Pinpoint the cell where the given text exists, returning its (X, Y) midpoint coordinate. 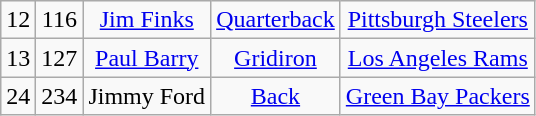
Los Angeles Rams (438, 58)
Jimmy Ford (147, 96)
Pittsburgh Steelers (438, 20)
234 (60, 96)
24 (18, 96)
Back (276, 96)
127 (60, 58)
Green Bay Packers (438, 96)
12 (18, 20)
116 (60, 20)
Jim Finks (147, 20)
Quarterback (276, 20)
Gridiron (276, 58)
Paul Barry (147, 58)
13 (18, 58)
